Search for the cell housing the specified text and yield its [x, y] center coordinate. 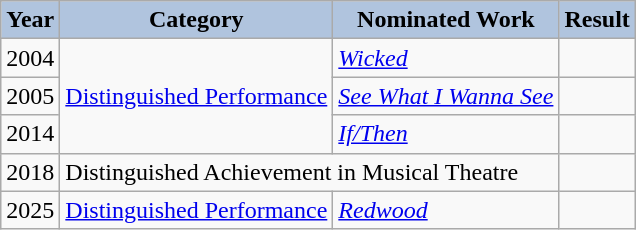
Distinguished Achievement in Musical Theatre [310, 172]
2025 [30, 210]
Redwood [446, 210]
2004 [30, 58]
2014 [30, 134]
Wicked [446, 58]
Nominated Work [446, 20]
Category [196, 20]
Year [30, 20]
Result [597, 20]
If/Then [446, 134]
See What I Wanna See [446, 96]
2005 [30, 96]
2018 [30, 172]
